From the cell containing the given text, extract its center point as (x, y) coordinate. 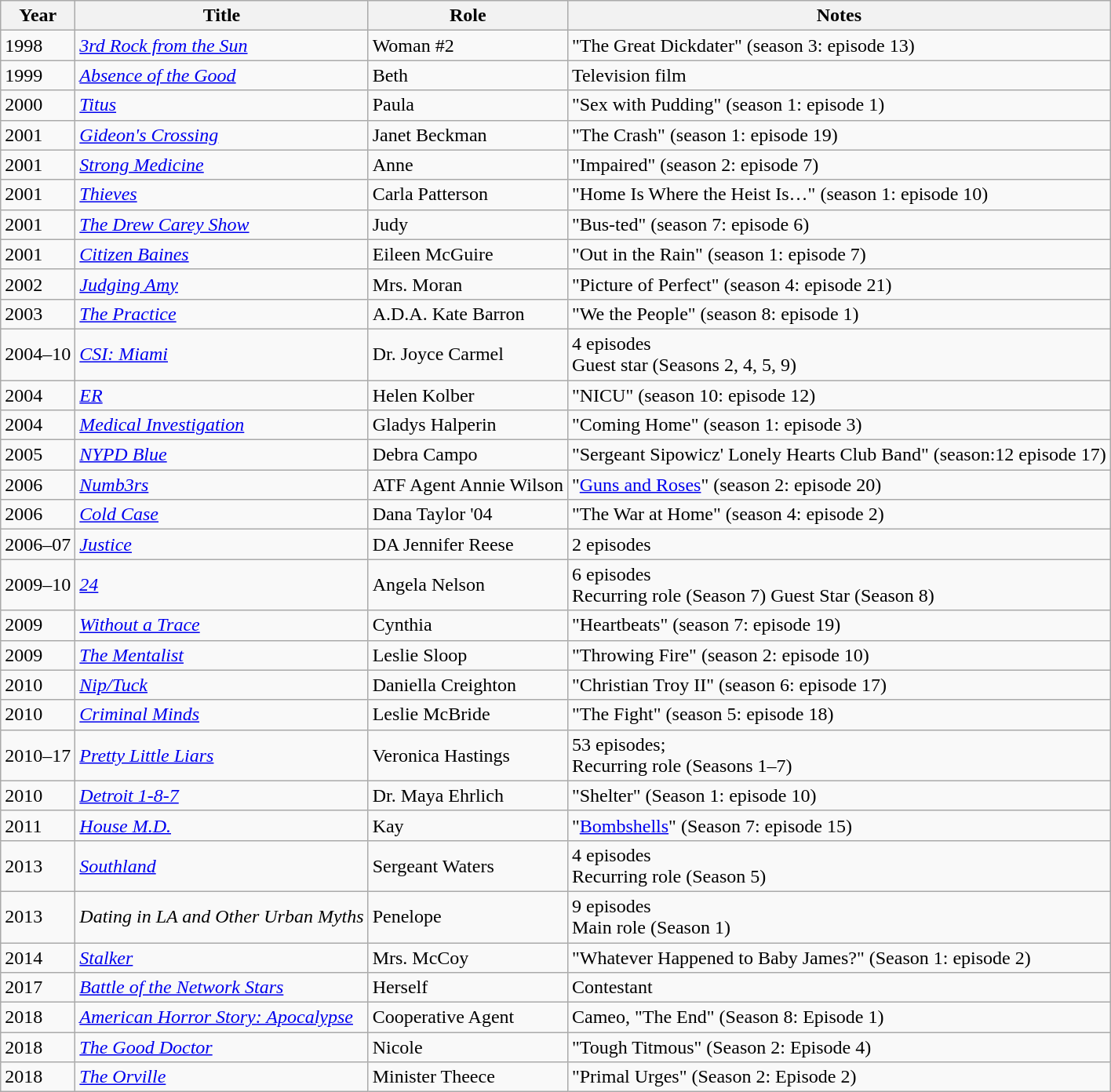
Dr. Joyce Carmel (468, 355)
The Good Doctor (221, 1047)
Battle of the Network Stars (221, 988)
2005 (38, 455)
"Heartbeats" (season 7: episode 19) (839, 625)
6 episodes Recurring role (Season 7) Guest Star (Season 8) (839, 585)
"Out in the Rain" (season 1: episode 7) (839, 254)
Dating in LA and Other Urban Myths (221, 916)
"Picture of Perfect" (season 4: episode 21) (839, 284)
Kay (468, 825)
Veronica Hastings (468, 755)
Television film (839, 75)
The Mentalist (221, 655)
Gladys Halperin (468, 425)
Leslie Sloop (468, 655)
Justice (221, 544)
1999 (38, 75)
Debra Campo (468, 455)
Helen Kolber (468, 395)
"The War at Home" (season 4: episode 2) (839, 515)
Penelope (468, 916)
2011 (38, 825)
A.D.A. Kate Barron (468, 314)
Carla Patterson (468, 195)
2006–07 (38, 544)
"Bus-ted" (season 7: episode 6) (839, 224)
Gideon's Crossing (221, 135)
Southland (221, 866)
"NICU" (season 10: episode 12) (839, 395)
Anne (468, 165)
Angela Nelson (468, 585)
Cynthia (468, 625)
Titus (221, 105)
Without a Trace (221, 625)
"Sergeant Sipowicz' Lonely Hearts Club Band" (season:12 episode 17) (839, 455)
Beth (468, 75)
3rd Rock from the Sun (221, 45)
The Orville (221, 1077)
Notes (839, 16)
"We the People" (season 8: episode 1) (839, 314)
Judy (468, 224)
Eileen McGuire (468, 254)
Role (468, 16)
"Bombshells" (Season 7: episode 15) (839, 825)
"Guns and Roses" (season 2: episode 20) (839, 485)
2014 (38, 958)
"Sex with Pudding" (season 1: episode 1) (839, 105)
53 episodes; Recurring role (Seasons 1–7) (839, 755)
Nip/Tuck (221, 685)
Numb3rs (221, 485)
The Drew Carey Show (221, 224)
"Coming Home" (season 1: episode 3) (839, 425)
Daniella Creighton (468, 685)
Citizen Baines (221, 254)
Absence of the Good (221, 75)
"Whatever Happened to Baby James?" (Season 1: episode 2) (839, 958)
Title (221, 16)
Herself (468, 988)
Minister Theece (468, 1077)
The Practice (221, 314)
Woman #2 (468, 45)
Cameo, "The End" (Season 8: Episode 1) (839, 1017)
"The Crash" (season 1: episode 19) (839, 135)
"The Fight" (season 5: episode 18) (839, 715)
ATF Agent Annie Wilson (468, 485)
"Tough Titmous" (Season 2: Episode 4) (839, 1047)
"Shelter" (Season 1: episode 10) (839, 795)
Medical Investigation (221, 425)
Paula (468, 105)
ER (221, 395)
"Impaired" (season 2: episode 7) (839, 165)
Thieves (221, 195)
2002 (38, 284)
2009–10 (38, 585)
4 episodes Guest star (Seasons 2, 4, 5, 9) (839, 355)
Stalker (221, 958)
NYPD Blue (221, 455)
"The Great Dickdater" (season 3: episode 13) (839, 45)
"Home Is Where the Heist Is…" (season 1: episode 10) (839, 195)
Sergeant Waters (468, 866)
Mrs. Moran (468, 284)
2 episodes (839, 544)
Judging Amy (221, 284)
2010–17 (38, 755)
DA Jennifer Reese (468, 544)
Pretty Little Liars (221, 755)
"Throwing Fire" (season 2: episode 10) (839, 655)
2000 (38, 105)
Strong Medicine (221, 165)
Dana Taylor '04 (468, 515)
9 episodes Main role (Season 1) (839, 916)
"Christian Troy II" (season 6: episode 17) (839, 685)
Janet Beckman (468, 135)
24 (221, 585)
4 episodes Recurring role (Season 5) (839, 866)
Nicole (468, 1047)
Year (38, 16)
Dr. Maya Ehrlich (468, 795)
Leslie McBride (468, 715)
House M.D. (221, 825)
CSI: Miami (221, 355)
Cold Case (221, 515)
American Horror Story: Apocalypse (221, 1017)
2003 (38, 314)
2017 (38, 988)
Contestant (839, 988)
1998 (38, 45)
Cooperative Agent (468, 1017)
2004–10 (38, 355)
Criminal Minds (221, 715)
Mrs. McCoy (468, 958)
Detroit 1-8-7 (221, 795)
"Primal Urges" (Season 2: Episode 2) (839, 1077)
